Pinpoint the cell where the given text exists, returning its [x, y] midpoint coordinate. 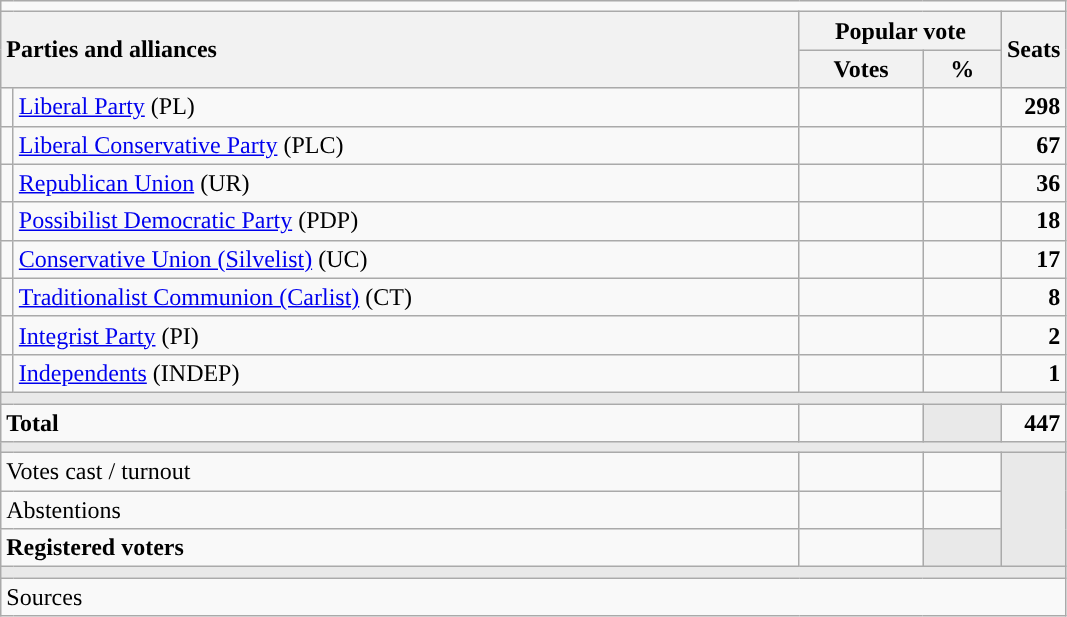
Possibilist Democratic Party (PDP) [406, 221]
298 [1033, 107]
1 [1033, 373]
Conservative Union (Silvelist) (UC) [406, 259]
% [962, 69]
Liberal Conservative Party (PLC) [406, 145]
Independents (INDEP) [406, 373]
Votes [861, 69]
18 [1033, 221]
Traditionalist Communion (Carlist) (CT) [406, 297]
Seats [1033, 50]
2 [1033, 335]
Integrist Party (PI) [406, 335]
447 [1033, 423]
Registered voters [400, 548]
Total [400, 423]
Parties and alliances [400, 50]
67 [1033, 145]
Sources [534, 597]
Republican Union (UR) [406, 183]
Abstentions [400, 510]
Popular vote [900, 31]
36 [1033, 183]
17 [1033, 259]
Votes cast / turnout [400, 472]
Liberal Party (PL) [406, 107]
8 [1033, 297]
